Provide the (x, y) coordinate of the cell's center where the given text is located.  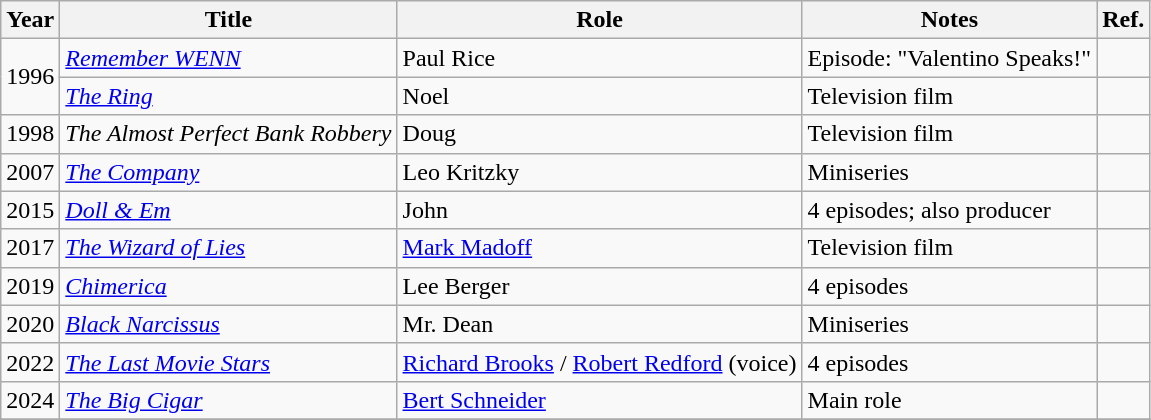
Remember WENN (228, 58)
Title (228, 20)
2019 (30, 286)
4 episodes; also producer (950, 210)
2017 (30, 248)
John (600, 210)
Noel (600, 96)
The Almost Perfect Bank Robbery (228, 134)
2022 (30, 362)
Chimerica (228, 286)
The Ring (228, 96)
Leo Kritzky (600, 172)
Ref. (1124, 20)
Role (600, 20)
Notes (950, 20)
The Big Cigar (228, 400)
Richard Brooks / Robert Redford (voice) (600, 362)
Mr. Dean (600, 324)
Year (30, 20)
1996 (30, 77)
Paul Rice (600, 58)
Black Narcissus (228, 324)
2007 (30, 172)
Episode: "Valentino Speaks!" (950, 58)
Lee Berger (600, 286)
Doug (600, 134)
The Last Movie Stars (228, 362)
Mark Madoff (600, 248)
2024 (30, 400)
2015 (30, 210)
Main role (950, 400)
2020 (30, 324)
1998 (30, 134)
Doll & Em (228, 210)
Bert Schneider (600, 400)
The Wizard of Lies (228, 248)
The Company (228, 172)
